Detect which cell encompasses the target text, then output its (X, Y) center coordinate. 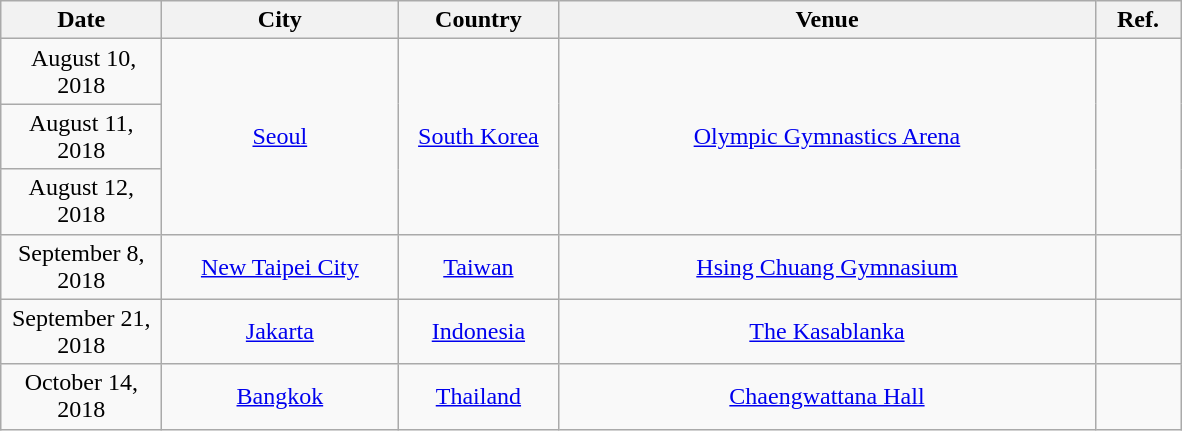
Seoul (280, 136)
October 14, 2018 (82, 396)
Taiwan (478, 266)
South Korea (478, 136)
Country (478, 20)
The Kasablanka (827, 332)
City (280, 20)
Bangkok (280, 396)
Ref. (1138, 20)
August 10, 2018 (82, 72)
Jakarta (280, 332)
New Taipei City (280, 266)
Indonesia (478, 332)
Thailand (478, 396)
Date (82, 20)
Olympic Gymnastics Arena (827, 136)
Hsing Chuang Gymnasium (827, 266)
September 21, 2018 (82, 332)
August 11, 2018 (82, 136)
September 8, 2018 (82, 266)
Venue (827, 20)
Chaengwattana Hall (827, 396)
August 12, 2018 (82, 202)
